Output the (X, Y) coordinate of the center of the cell containing the given text.  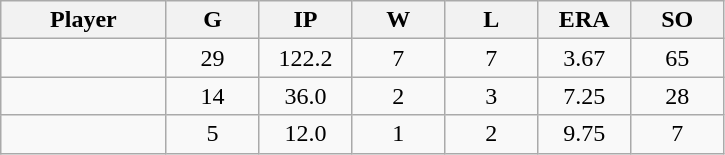
36.0 (306, 96)
SO (678, 20)
3 (492, 96)
ERA (584, 20)
9.75 (584, 134)
7.25 (584, 96)
L (492, 20)
14 (212, 96)
12.0 (306, 134)
3.67 (584, 58)
122.2 (306, 58)
65 (678, 58)
Player (84, 20)
IP (306, 20)
G (212, 20)
1 (398, 134)
29 (212, 58)
5 (212, 134)
28 (678, 96)
W (398, 20)
